Output the [X, Y] coordinate of the center of the cell containing the given text.  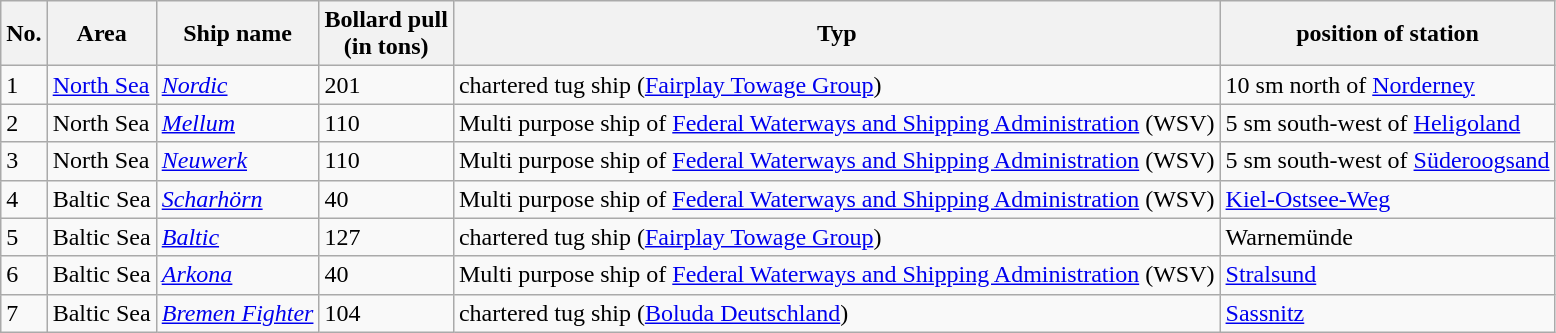
Arkona [238, 275]
127 [386, 237]
Mellum [238, 123]
6 [24, 275]
5 [24, 237]
7 [24, 313]
1 [24, 85]
10 sm north of Norderney [1388, 85]
Bollard pull(in tons) [386, 34]
104 [386, 313]
Kiel-Ostsee-Weg [1388, 199]
5 sm south-west of Heligoland [1388, 123]
Bremen Fighter [238, 313]
Nordic [238, 85]
Area [102, 34]
Warnemünde [1388, 237]
No. [24, 34]
201 [386, 85]
4 [24, 199]
Stralsund [1388, 275]
Baltic [238, 237]
position of station [1388, 34]
chartered tug ship (Boluda Deutschland) [836, 313]
Typ [836, 34]
Sassnitz [1388, 313]
Ship name [238, 34]
Scharhörn [238, 199]
2 [24, 123]
3 [24, 161]
Neuwerk [238, 161]
5 sm south-west of Süderoogsand [1388, 161]
